Capture the cell that displays the provided text and extract its [X, Y] central coordinate. 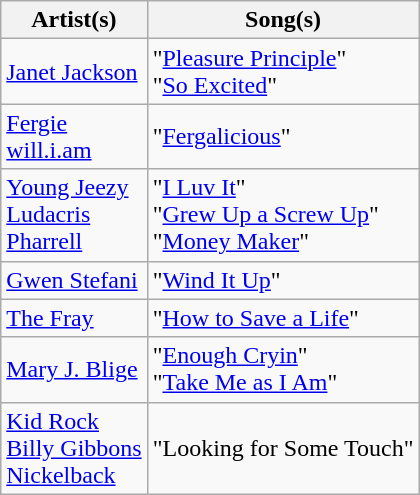
"Wind It Up" [283, 280]
"I Luv It""Grew Up a Screw Up""Money Maker" [283, 215]
"Enough Cryin""Take Me as I Am" [283, 370]
Kid RockBilly GibbonsNickelback [74, 448]
"Fergalicious" [283, 136]
Song(s) [283, 20]
"Pleasure Principle""So Excited" [283, 72]
Artist(s) [74, 20]
"How to Save a Life" [283, 318]
Gwen Stefani [74, 280]
Young JeezyLudacrisPharrell [74, 215]
Janet Jackson [74, 72]
"Looking for Some Touch" [283, 448]
Mary J. Blige [74, 370]
The Fray [74, 318]
Fergiewill.i.am [74, 136]
